For the text-containing cell, return its midpoint in (X, Y) coordinate format. 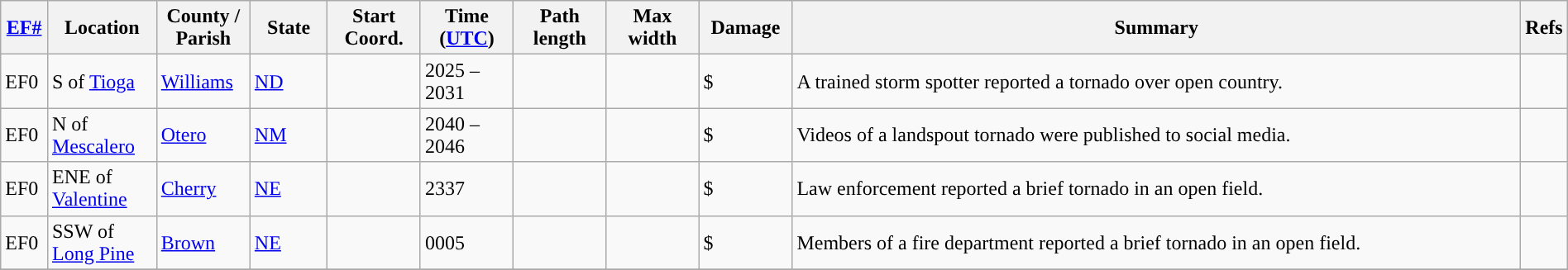
Path length (560, 28)
County / Parish (203, 28)
Start Coord. (374, 28)
Time (UTC) (466, 28)
Damage (746, 28)
A trained storm spotter reported a tornado over open country. (1156, 81)
Location (102, 28)
Videos of a landspout tornado were published to social media. (1156, 135)
ENE of Valentine (102, 188)
0005 (466, 243)
NM (289, 135)
SSW of Long Pine (102, 243)
S of Tioga (102, 81)
Brown (203, 243)
EF# (25, 28)
ND (289, 81)
State (289, 28)
Refs (1545, 28)
Max width (653, 28)
2337 (466, 188)
2040 – 2046 (466, 135)
Cherry (203, 188)
N of Mescalero (102, 135)
2025 – 2031 (466, 81)
Williams (203, 81)
Law enforcement reported a brief tornado in an open field. (1156, 188)
Otero (203, 135)
Members of a fire department reported a brief tornado in an open field. (1156, 243)
Summary (1156, 28)
